Find where the given text appears and provide that cell's center as (X, Y) coordinate. 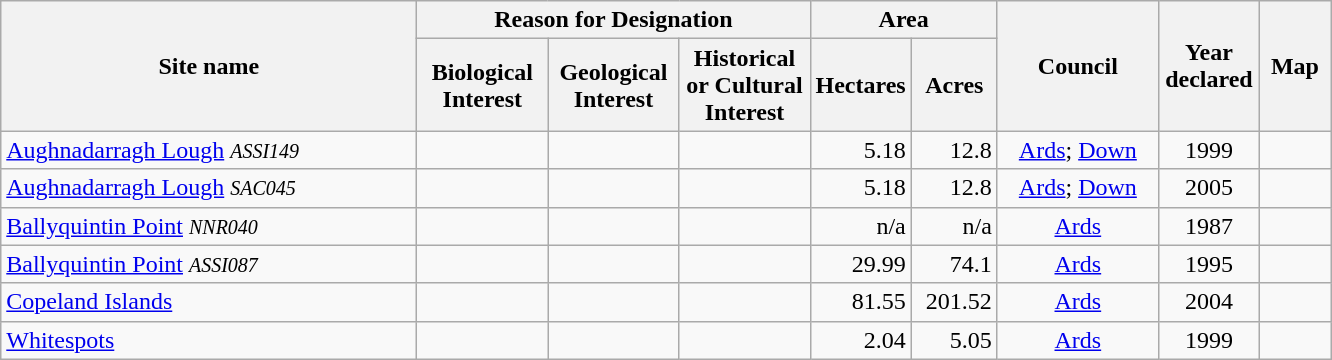
Acres (954, 85)
1987 (1208, 226)
Historical or Cultural Interest (744, 85)
Aughnadarragh Lough SAC045 (209, 188)
Copeland Islands (209, 302)
Aughnadarragh Lough ASSI149 (209, 150)
Ballyquintin Point NNR040 (209, 226)
201.52 (954, 302)
Hectares (860, 85)
5.05 (954, 340)
74.1 (954, 264)
2.04 (860, 340)
Area (904, 20)
2004 (1208, 302)
Biological Interest (482, 85)
29.99 (860, 264)
1995 (1208, 264)
81.55 (860, 302)
Council (1078, 66)
Year declared (1208, 66)
Reason for Designation (614, 20)
Site name (209, 66)
Whitespots (209, 340)
2005 (1208, 188)
Ballyquintin Point ASSI087 (209, 264)
Geological Interest (614, 85)
Map (1294, 66)
